Return (X, Y) of the center of cell containing provided text 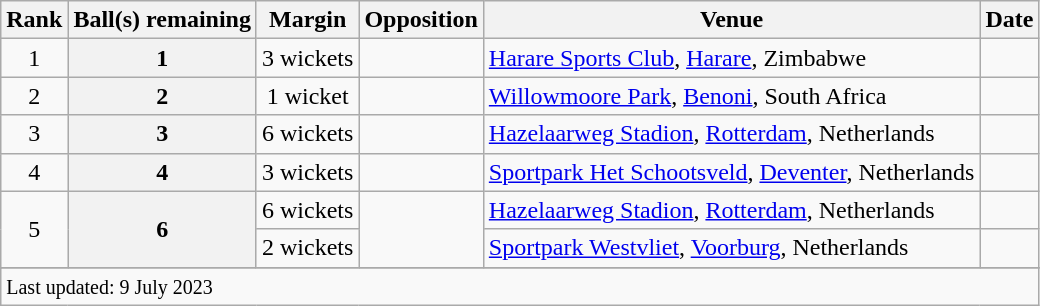
Harare Sports Club, Harare, Zimbabwe (732, 58)
2 wickets (307, 248)
Opposition (421, 20)
Margin (307, 20)
Willowmoore Park, Benoni, South Africa (732, 96)
6 (162, 229)
Sportpark Westvliet, Voorburg, Netherlands (732, 248)
5 (34, 229)
Last updated: 9 July 2023 (520, 286)
Venue (732, 20)
Ball(s) remaining (162, 20)
1 wicket (307, 96)
Date (1010, 20)
Rank (34, 20)
Sportpark Het Schootsveld, Deventer, Netherlands (732, 172)
